Locate the cell with the specified text and output its [X, Y] center coordinate. 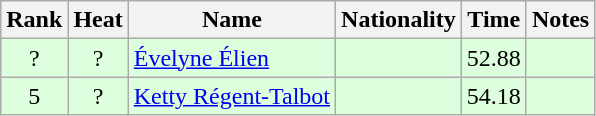
5 [34, 96]
54.18 [494, 96]
Ketty Régent-Talbot [232, 96]
Name [232, 20]
Rank [34, 20]
Time [494, 20]
Nationality [399, 20]
Heat [98, 20]
52.88 [494, 58]
Évelyne Élien [232, 58]
Notes [560, 20]
